Find where the given text appears and provide that cell's center as [X, Y] coordinate. 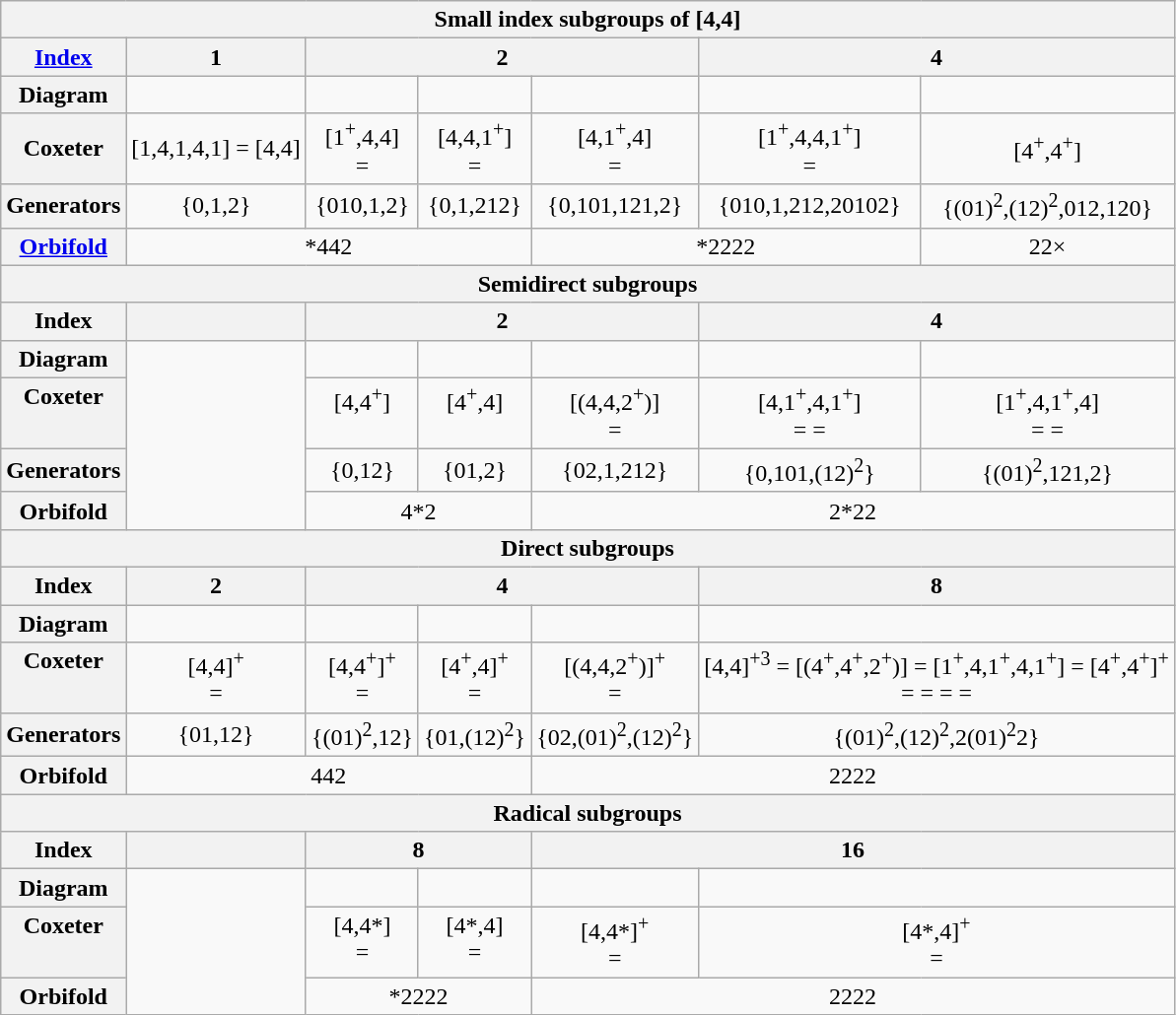
Direct subgroups [588, 548]
22× [1047, 246]
442 [329, 776]
*442 [329, 246]
[4+,4] [474, 413]
{(01)2,(12)2,2(01)22} [936, 735]
{01,(12)2} [474, 735]
{0,12} [362, 471]
{(01)2,121,2} [1047, 471]
{01,2} [474, 471]
{010,1,2} [362, 205]
[4+,4]+ = [474, 678]
{0,101,(12)2} [810, 471]
[4,4+] [362, 413]
2*22 [854, 510]
{(01)2,12} [362, 735]
[1+,4,4] = [362, 149]
{0,1,2} [217, 205]
{01,12} [217, 735]
16 [854, 850]
4*2 [418, 510]
[1+,4,4,1+] = [810, 149]
[4,4+]+ = [362, 678]
[4,1+,4] = [615, 149]
[4*,4] = [474, 942]
[4*,4]+ = [936, 942]
[(4,4,2+)] = [615, 413]
Small index subgroups of [4,4] [588, 20]
{010,1,212,20102} [810, 205]
[(4,4,2+)]+ = [615, 678]
{02,1,212} [615, 471]
Radical subgroups [588, 813]
1 [217, 57]
[4+,4+] [1047, 149]
[4,4,1+] = [474, 149]
[4,4*]+ = [615, 942]
[4,4]+ = [217, 678]
[1,4,1,4,1] = [4,4] [217, 149]
[4,4*] = [362, 942]
{0,1,212} [474, 205]
[1+,4,1+,4] = = [1047, 413]
Semidirect subgroups [588, 284]
{(01)2,(12)2,012,120} [1047, 205]
[4,1+,4,1+] = = [810, 413]
{0,101,121,2} [615, 205]
{02,(01)2,(12)2} [615, 735]
[4,4]+3 = [(4+,4+,2+)] = [1+,4,1+,4,1+] = [4+,4+]+ = = = = [936, 678]
